Scan for the cell matching the given text and deliver its (x, y) coordinate at center. 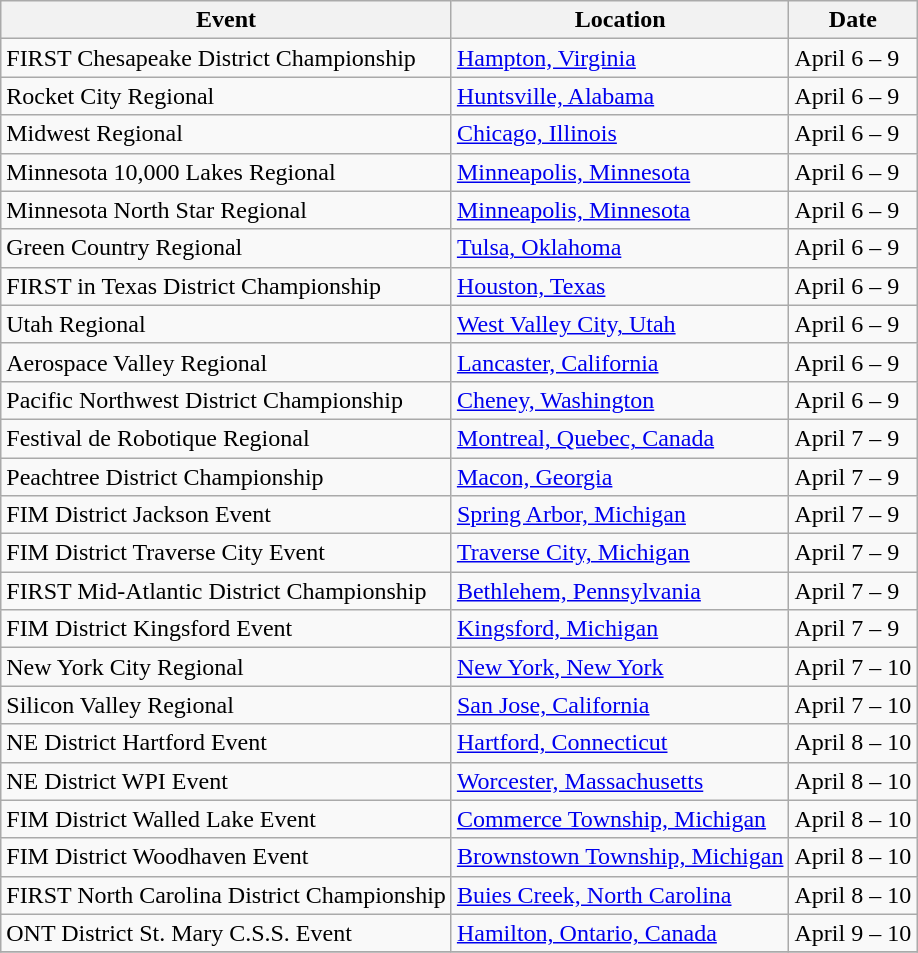
Worcester, Massachusetts (620, 781)
Macon, Georgia (620, 477)
Event (226, 20)
Pacific Northwest District Championship (226, 400)
ONT District St. Mary C.S.S. Event (226, 933)
Midwest Regional (226, 134)
Silicon Valley Regional (226, 705)
Rocket City Regional (226, 96)
Kingsford, Michigan (620, 629)
Huntsville, Alabama (620, 96)
Peachtree District Championship (226, 477)
Green Country Regional (226, 248)
FIRST in Texas District Championship (226, 286)
NE District WPI Event (226, 781)
New York, New York (620, 667)
Houston, Texas (620, 286)
FIRST Chesapeake District Championship (226, 58)
Aerospace Valley Regional (226, 362)
Chicago, Illinois (620, 134)
FIM District Walled Lake Event (226, 819)
Utah Regional (226, 324)
Hartford, Connecticut (620, 743)
Lancaster, California (620, 362)
NE District Hartford Event (226, 743)
April 9 – 10 (853, 933)
Traverse City, Michigan (620, 553)
FIRST North Carolina District Championship (226, 895)
Location (620, 20)
Date (853, 20)
Cheney, Washington (620, 400)
Montreal, Quebec, Canada (620, 438)
Spring Arbor, Michigan (620, 515)
FIM District Woodhaven Event (226, 857)
Brownstown Township, Michigan (620, 857)
Minnesota North Star Regional (226, 210)
Hampton, Virginia (620, 58)
Buies Creek, North Carolina (620, 895)
Commerce Township, Michigan (620, 819)
Minnesota 10,000 Lakes Regional (226, 172)
Tulsa, Oklahoma (620, 248)
San Jose, California (620, 705)
FIM District Kingsford Event (226, 629)
Festival de Robotique Regional (226, 438)
New York City Regional (226, 667)
Bethlehem, Pennsylvania (620, 591)
FIRST Mid-Atlantic District Championship (226, 591)
Hamilton, Ontario, Canada (620, 933)
West Valley City, Utah (620, 324)
FIM District Jackson Event (226, 515)
FIM District Traverse City Event (226, 553)
